Provide the (X, Y) coordinate of the cell's center where the given text is located.  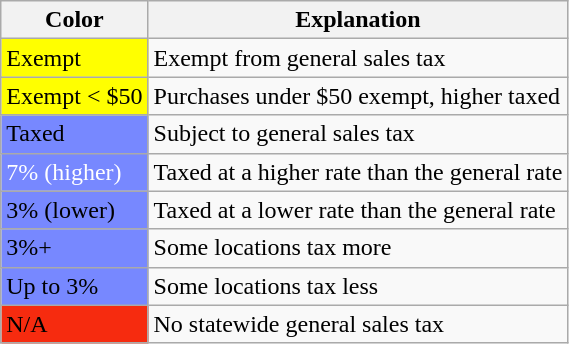
Exempt < $50 (74, 96)
7% (higher) (74, 172)
Taxed at a lower rate than the general rate (358, 210)
Up to 3% (74, 286)
3% (lower) (74, 210)
Taxed (74, 134)
Exempt (74, 58)
Color (74, 20)
Subject to general sales tax (358, 134)
Purchases under $50 exempt, higher taxed (358, 96)
Explanation (358, 20)
Taxed at a higher rate than the general rate (358, 172)
Some locations tax less (358, 286)
Exempt from general sales tax (358, 58)
3%+ (74, 248)
Some locations tax more (358, 248)
N/A (74, 324)
No statewide general sales tax (358, 324)
